Capture the cell that displays the provided text and extract its [X, Y] central coordinate. 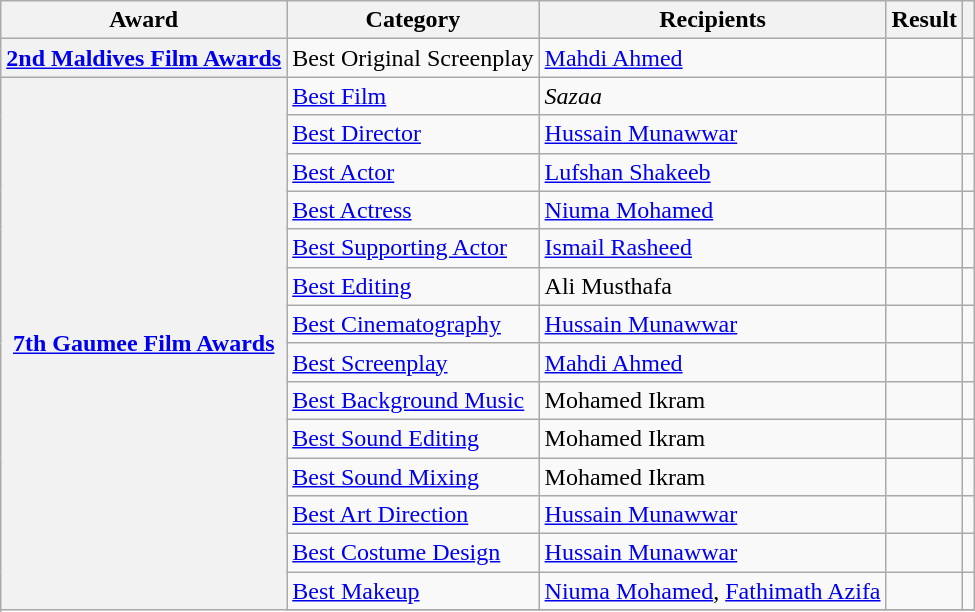
Best Screenplay [413, 362]
Best Director [413, 134]
Best Sound Editing [413, 438]
Best Film [413, 96]
Best Costume Design [413, 553]
Best Cinematography [413, 324]
Best Original Screenplay [413, 58]
Lufshan Shakeeb [712, 172]
7th Gaumee Film Awards [144, 344]
Ali Musthafa [712, 286]
Best Art Direction [413, 515]
Best Supporting Actor [413, 248]
Best Background Music [413, 400]
Best Sound Mixing [413, 477]
2nd Maldives Film Awards [144, 58]
Category [413, 20]
Best Actress [413, 210]
Best Editing [413, 286]
Sazaa [712, 96]
Ismail Rasheed [712, 248]
Niuma Mohamed [712, 210]
Niuma Mohamed, Fathimath Azifa [712, 591]
Recipients [712, 20]
Best Makeup [413, 591]
Award [144, 20]
Best Actor [413, 172]
Result [924, 20]
